Capture the cell that displays the provided text and extract its [x, y] central coordinate. 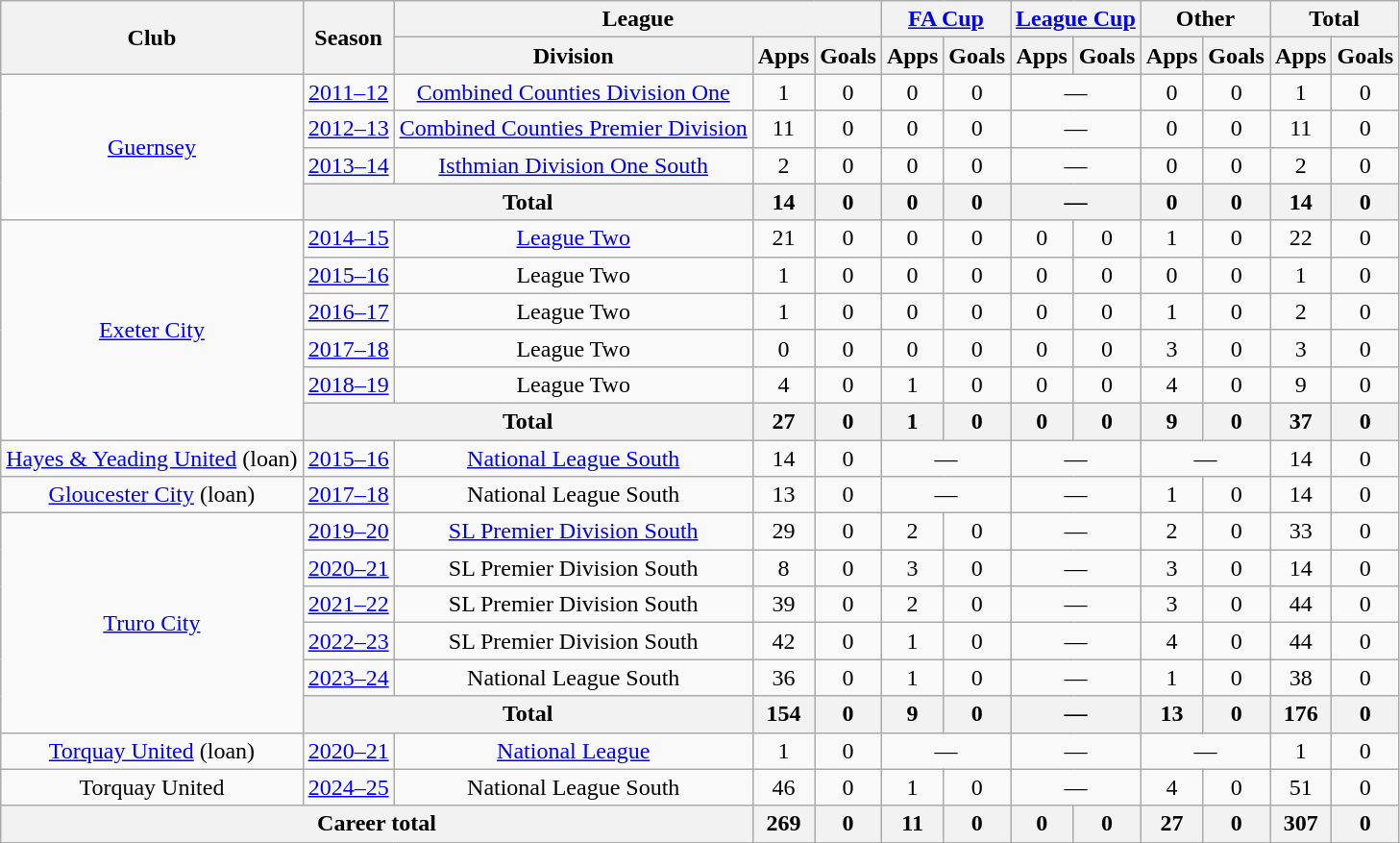
307 [1301, 824]
League Cup [1076, 19]
154 [783, 714]
2014–15 [348, 238]
38 [1301, 678]
37 [1301, 421]
Isthmian Division One South [573, 165]
2023–24 [348, 678]
Torquay United [152, 787]
2024–25 [348, 787]
Guernsey [152, 147]
2013–14 [348, 165]
2022–23 [348, 641]
8 [783, 568]
46 [783, 787]
29 [783, 532]
2021–22 [348, 605]
Truro City [152, 623]
269 [783, 824]
Season [348, 37]
Combined Counties Premier Division [573, 129]
36 [783, 678]
21 [783, 238]
33 [1301, 532]
42 [783, 641]
2011–12 [348, 92]
176 [1301, 714]
Club [152, 37]
FA Cup [946, 19]
Career total [377, 824]
2012–13 [348, 129]
Exeter City [152, 330]
Division [573, 56]
League [638, 19]
Gloucester City (loan) [152, 495]
22 [1301, 238]
2018–19 [348, 384]
Hayes & Yeading United (loan) [152, 459]
39 [783, 605]
National League [573, 751]
51 [1301, 787]
Other [1205, 19]
Torquay United (loan) [152, 751]
Combined Counties Division One [573, 92]
2019–20 [348, 532]
2016–17 [348, 311]
